Provide the (X, Y) coordinate of the cell's center where the given text is located.  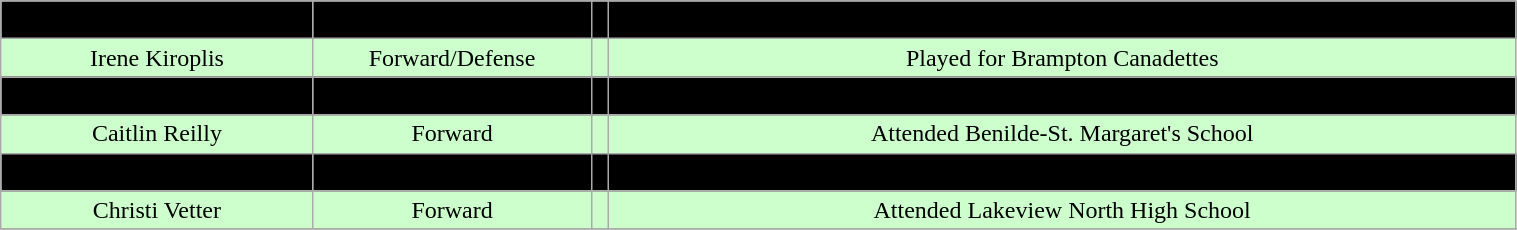
Bella Sutton (157, 172)
Attended Lakeview North High School (1062, 210)
Hannah Ehresmann (157, 20)
Attended Minnetonka (MN) High School (1062, 20)
Caitlin Reilly (157, 134)
Invited to USA Hockey Development Camp for three years (1062, 96)
Attended Benilde-St. Margaret's School (1062, 134)
Played for Brampton Canadettes (1062, 58)
Forward/Defense (452, 58)
Graduate of Mounds View HS (1062, 172)
Christi Vetter (157, 210)
Goaltender (452, 20)
Irene Kiroplis (157, 58)
Remi Martin (157, 96)
